Capture the cell that displays the provided text and extract its (X, Y) central coordinate. 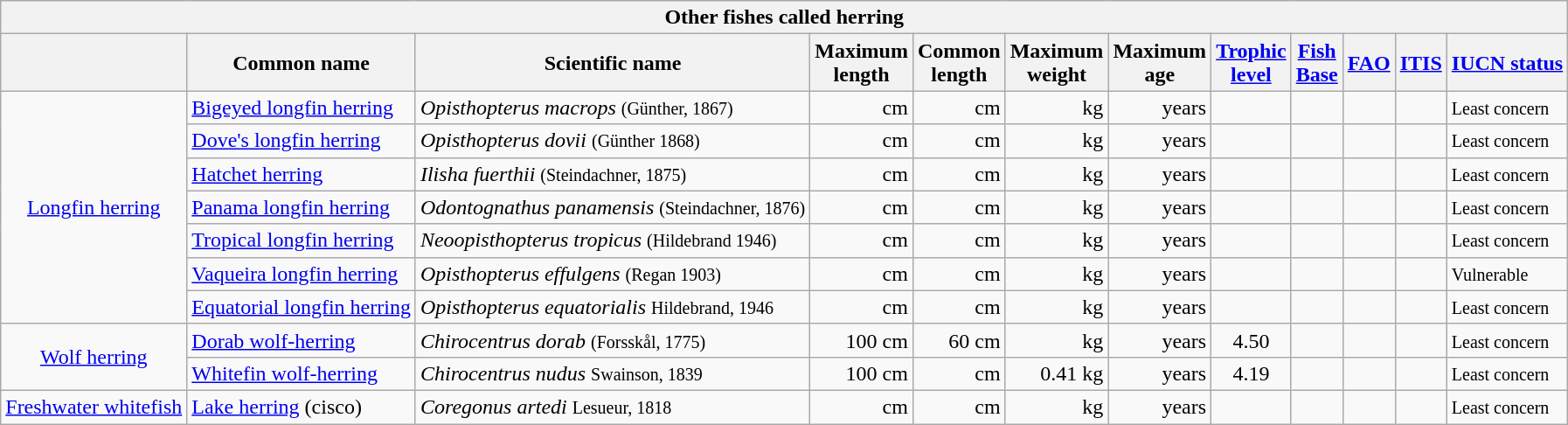
Panama longfin herring (302, 207)
Equatorial longfin herring (302, 307)
Trophiclevel (1252, 63)
IUCN status (1507, 63)
Opisthopterus macrops (Günther, 1867) (612, 108)
4.50 (1252, 340)
Bigeyed longfin herring (302, 108)
Opisthopterus dovii (Günther 1868) (612, 141)
FishBase (1316, 63)
Chirocentrus dorab (Forsskål, 1775) (612, 340)
0.41 kg (1057, 373)
4.19 (1252, 373)
Vaqueira longfin herring (302, 274)
Hatchet herring (302, 174)
Common name (302, 63)
Commonlength (959, 63)
Opisthopterus effulgens (Regan 1903) (612, 274)
Maximumweight (1057, 63)
Opisthopterus equatorialis Hildebrand, 1946 (612, 307)
Other fishes called herring (785, 17)
Dorab wolf-herring (302, 340)
Maximumlength (862, 63)
Chirocentrus nudus Swainson, 1839 (612, 373)
Vulnerable (1507, 274)
Freshwater whitefish (94, 407)
Odontognathus panamensis (Steindachner, 1876) (612, 207)
Maximumage (1160, 63)
ITIS (1421, 63)
Tropical longfin herring (302, 240)
Ilisha fuerthii (Steindachner, 1875) (612, 174)
Neoopisthopterus tropicus (Hildebrand 1946) (612, 240)
Lake herring (cisco) (302, 407)
Whitefin wolf-herring (302, 373)
60 cm (959, 340)
Scientific name (612, 63)
Coregonus artedi Lesueur, 1818 (612, 407)
FAO (1369, 63)
Dove's longfin herring (302, 141)
Longfin herring (94, 207)
Wolf herring (94, 357)
